Capture the cell that displays the provided text and extract its (X, Y) central coordinate. 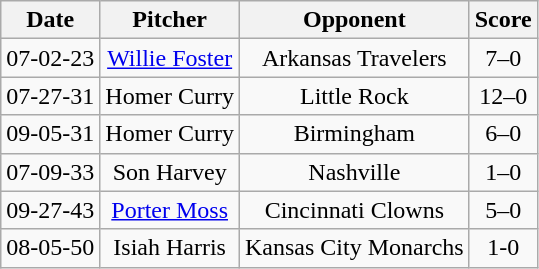
Date (50, 20)
1-0 (503, 248)
1–0 (503, 172)
Little Rock (355, 96)
Isiah Harris (170, 248)
7–0 (503, 58)
5–0 (503, 210)
Arkansas Travelers (355, 58)
Willie Foster (170, 58)
6–0 (503, 134)
Opponent (355, 20)
09-27-43 (50, 210)
07-09-33 (50, 172)
12–0 (503, 96)
Cincinnati Clowns (355, 210)
Kansas City Monarchs (355, 248)
07-02-23 (50, 58)
Score (503, 20)
Nashville (355, 172)
Porter Moss (170, 210)
Son Harvey (170, 172)
08-05-50 (50, 248)
09-05-31 (50, 134)
Pitcher (170, 20)
Birmingham (355, 134)
07-27-31 (50, 96)
